Scan for the cell matching the given text and deliver its (x, y) coordinate at center. 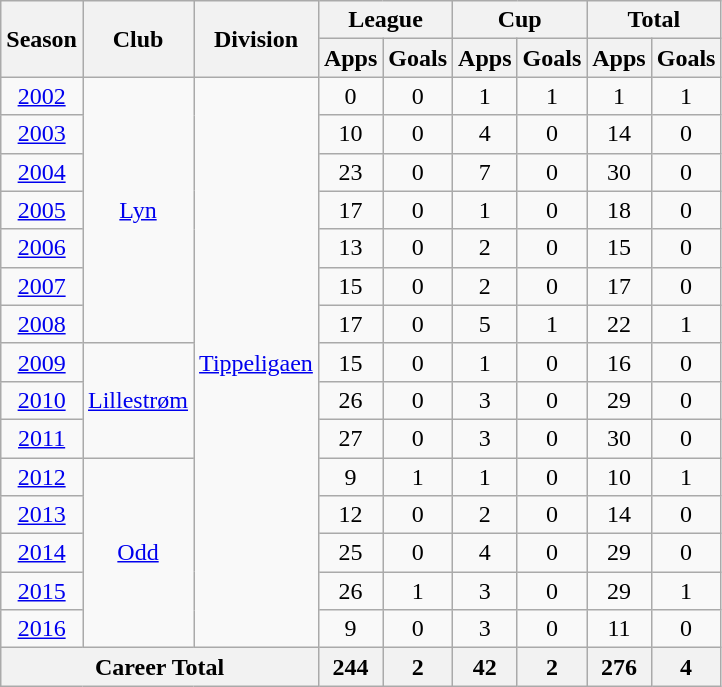
5 (485, 324)
Career Total (160, 667)
22 (619, 324)
2007 (42, 286)
Odd (138, 553)
Club (138, 39)
Total (654, 20)
Tippeligaen (256, 362)
League (385, 20)
2010 (42, 400)
2013 (42, 515)
2012 (42, 477)
2008 (42, 324)
2011 (42, 438)
Lyn (138, 210)
2002 (42, 96)
18 (619, 210)
Season (42, 39)
276 (619, 667)
13 (350, 248)
7 (485, 172)
Lillestrøm (138, 400)
12 (350, 515)
16 (619, 362)
2003 (42, 134)
244 (350, 667)
23 (350, 172)
11 (619, 629)
Division (256, 39)
2006 (42, 248)
25 (350, 553)
27 (350, 438)
2015 (42, 591)
2004 (42, 172)
42 (485, 667)
2014 (42, 553)
2009 (42, 362)
Cup (520, 20)
2005 (42, 210)
2016 (42, 629)
